For the text-containing cell, return its midpoint in (X, Y) coordinate format. 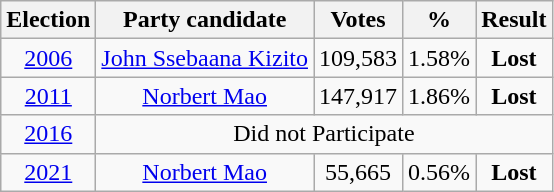
2006 (48, 58)
Did not Participate (324, 134)
147,917 (358, 96)
0.56% (440, 172)
1.58% (440, 58)
55,665 (358, 172)
2011 (48, 96)
2016 (48, 134)
John Ssebaana Kizito (205, 58)
Votes (358, 20)
1.86% (440, 96)
Result (514, 20)
Party candidate (205, 20)
Election (48, 20)
2021 (48, 172)
109,583 (358, 58)
% (440, 20)
